Pinpoint the cell where the given text exists, returning its (x, y) midpoint coordinate. 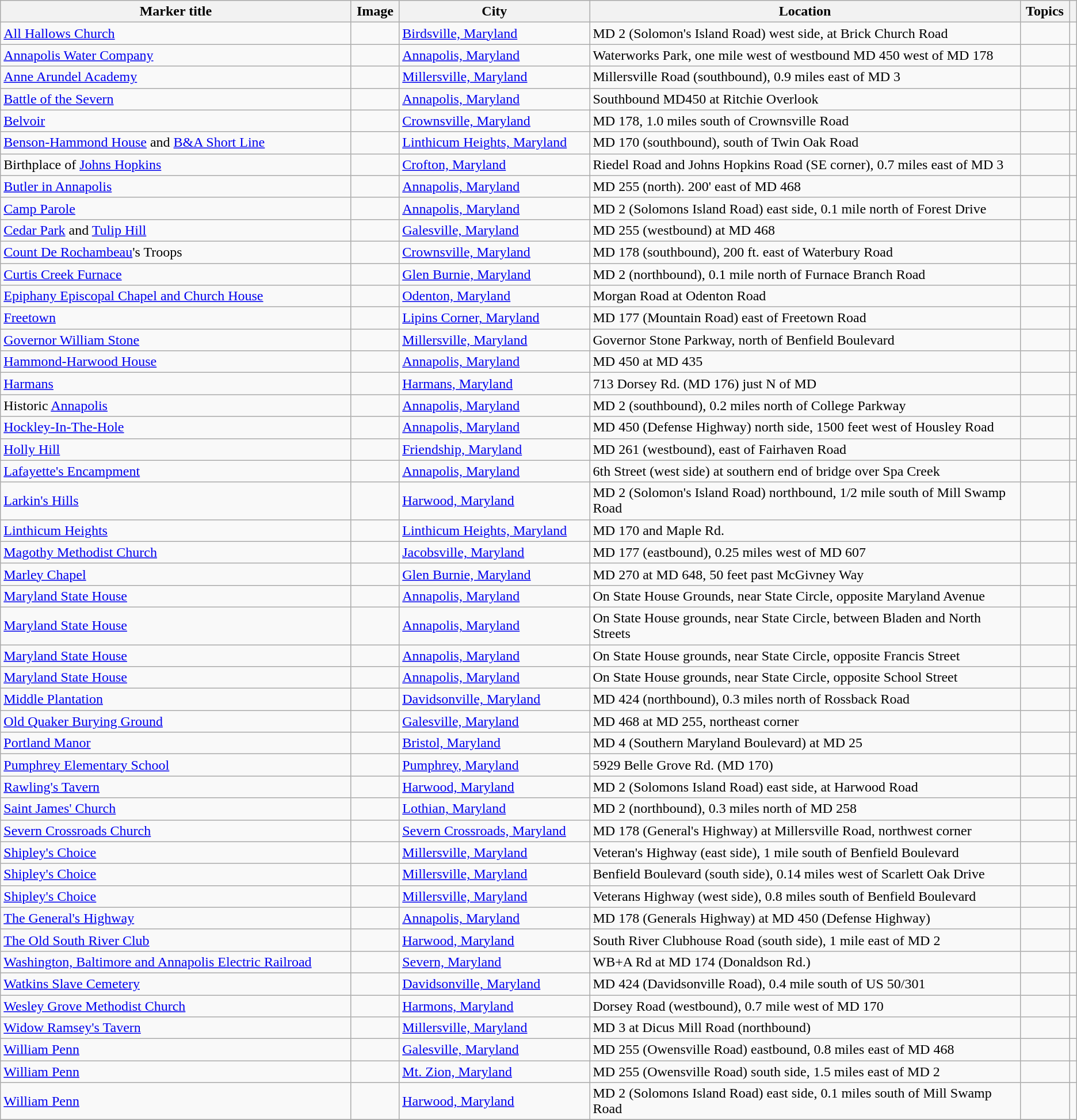
Governor William Stone (176, 340)
Camp Parole (176, 208)
MD 450 at MD 435 (805, 362)
All Hallows Church (176, 33)
Belvoir (176, 121)
Hockley-In-The-Hole (176, 427)
South River Clubhouse Road (south side), 1 mile east of MD 2 (805, 940)
Washington, Baltimore and Annapolis Electric Railroad (176, 962)
MD 270 at MD 648, 50 feet past McGivney Way (805, 574)
Morgan Road at Odenton Road (805, 296)
MD 255 (north). 200' east of MD 468 (805, 186)
MD 3 at Dicus Mill Road (northbound) (805, 1028)
On State House grounds, near State Circle, opposite School Street (805, 678)
6th Street (west side) at southern end of bridge over Spa Creek (805, 471)
Marker title (176, 12)
MD 424 (northbound), 0.3 miles north of Rossback Road (805, 699)
Watkins Slave Cemetery (176, 984)
Battle of the Severn (176, 99)
Wesley Grove Methodist Church (176, 1006)
713 Dorsey Rd. (MD 176) just N of MD (805, 384)
Harmons, Maryland (495, 1006)
On State House grounds, near State Circle, between Bladen and North Streets (805, 626)
MD 2 (northbound), 0.1 mile north of Furnace Branch Road (805, 274)
Pumphrey Elementary School (176, 765)
Holly Hill (176, 449)
MD 178 (Generals Highway) at MD 450 (Defense Highway) (805, 918)
Cedar Park and Tulip Hill (176, 230)
Anne Arundel Academy (176, 77)
Widow Ramsey's Tavern (176, 1028)
Bristol, Maryland (495, 743)
Mt. Zion, Maryland (495, 1072)
5929 Belle Grove Rd. (MD 170) (805, 765)
MD 424 (Davidsonville Road), 0.4 mile south of US 50/301 (805, 984)
Annapolis Water Company (176, 55)
Veterans Highway (west side), 0.8 miles south of Benfield Boulevard (805, 896)
City (495, 12)
On State House grounds, near State Circle, opposite Francis Street (805, 655)
MD 468 at MD 255, northeast corner (805, 721)
Benfield Boulevard (south side), 0.14 miles west of Scarlett Oak Drive (805, 874)
Magothy Methodist Church (176, 552)
MD 178 (General's Highway) at Millersville Road, northwest corner (805, 831)
Count De Rochambeau's Troops (176, 252)
Marley Chapel (176, 574)
The Old South River Club (176, 940)
MD 170 and Maple Rd. (805, 530)
Harmans, Maryland (495, 384)
MD 450 (Defense Highway) north side, 1500 feet west of Housley Road (805, 427)
Harmans (176, 384)
MD 2 (southbound), 0.2 miles north of College Parkway (805, 406)
Severn Crossroads Church (176, 831)
MD 261 (westbound), east of Fairhaven Road (805, 449)
Southbound MD450 at Ritchie Overlook (805, 99)
Portland Manor (176, 743)
MD 178, 1.0 miles south of Crownsville Road (805, 121)
Butler in Annapolis (176, 186)
Larkin's Hills (176, 500)
Crofton, Maryland (495, 165)
Epiphany Episcopal Chapel and Church House (176, 296)
Birthplace of Johns Hopkins (176, 165)
Severn Crossroads, Maryland (495, 831)
Image (375, 12)
WB+A Rd at MD 174 (Donaldson Rd.) (805, 962)
MD 255 (Owensville Road) south side, 1.5 miles east of MD 2 (805, 1072)
MD 2 (Solomons Island Road) east side, 0.1 miles south of Mill Swamp Road (805, 1101)
Middle Plantation (176, 699)
Saint James' Church (176, 809)
Jacobsville, Maryland (495, 552)
MD 2 (Solomons Island Road) east side, at Harwood Road (805, 787)
Lafayette's Encampment (176, 471)
Lipins Corner, Maryland (495, 318)
Friendship, Maryland (495, 449)
Lothian, Maryland (495, 809)
MD 2 (Solomon's Island Road) northbound, 1/2 mile south of Mill Swamp Road (805, 500)
Odenton, Maryland (495, 296)
MD 255 (westbound) at MD 468 (805, 230)
MD 177 (Mountain Road) east of Freetown Road (805, 318)
Benson-Hammond House and B&A Short Line (176, 143)
Severn, Maryland (495, 962)
Curtis Creek Furnace (176, 274)
Waterworks Park, one mile west of westbound MD 450 west of MD 178 (805, 55)
MD 255 (Owensville Road) eastbound, 0.8 miles east of MD 468 (805, 1050)
MD 178 (southbound), 200 ft. east of Waterbury Road (805, 252)
MD 4 (Southern Maryland Boulevard) at MD 25 (805, 743)
Veteran's Highway (east side), 1 mile south of Benfield Boulevard (805, 853)
MD 170 (southbound), south of Twin Oak Road (805, 143)
MD 177 (eastbound), 0.25 miles west of MD 607 (805, 552)
MD 2 (Solomons Island Road) east side, 0.1 mile north of Forest Drive (805, 208)
Hammond-Harwood House (176, 362)
Governor Stone Parkway, north of Benfield Boulevard (805, 340)
Rawling's Tavern (176, 787)
MD 2 (northbound), 0.3 miles north of MD 258 (805, 809)
Topics (1045, 12)
Historic Annapolis (176, 406)
Freetown (176, 318)
On State House Grounds, near State Circle, opposite Maryland Avenue (805, 596)
Old Quaker Burying Ground (176, 721)
Millersville Road (southbound), 0.9 miles east of MD 3 (805, 77)
The General's Highway (176, 918)
Riedel Road and Johns Hopkins Road (SE corner), 0.7 miles east of MD 3 (805, 165)
Location (805, 12)
Birdsville, Maryland (495, 33)
Dorsey Road (westbound), 0.7 mile west of MD 170 (805, 1006)
Linthicum Heights (176, 530)
Pumphrey, Maryland (495, 765)
MD 2 (Solomon's Island Road) west side, at Brick Church Road (805, 33)
